Provide the (X, Y) coordinate of the cell's center where the given text is located.  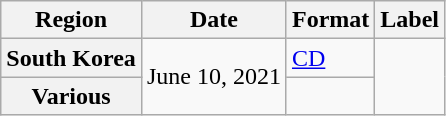
Label (410, 20)
Date (214, 20)
Format (330, 20)
South Korea (72, 58)
Various (72, 96)
June 10, 2021 (214, 77)
CD (330, 58)
Region (72, 20)
